Extract the (x, y) coordinate from the center of the cell holding the provided text.  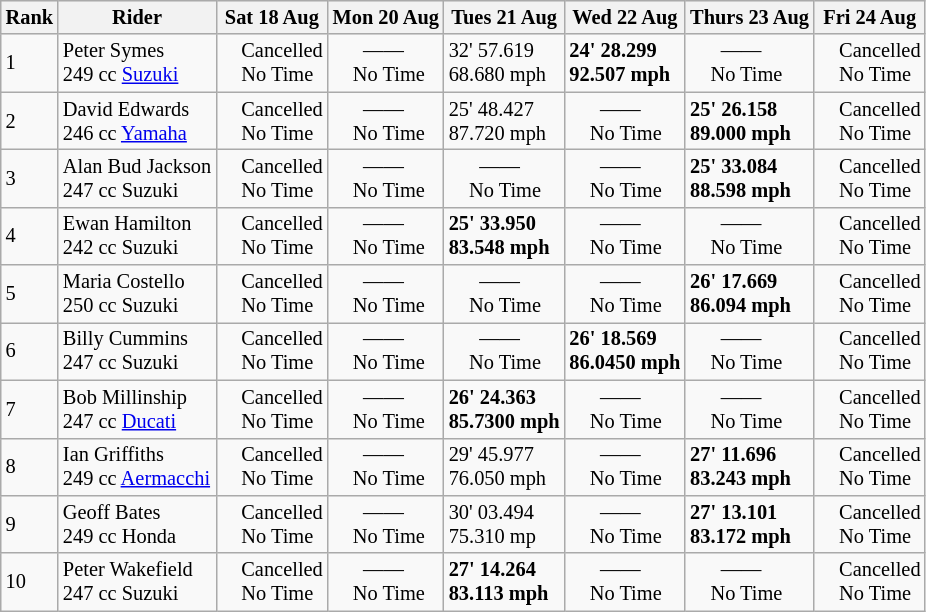
Mon 20 Aug (386, 17)
Rider (137, 17)
30' 03.494 75.310 mp (504, 524)
Billy Cummins 247 cc Suzuki (137, 351)
25' 48.427 87.720 mph (504, 121)
26' 17.669 86.094 mph (750, 294)
1 (30, 63)
29' 45.977 76.050 mph (504, 467)
25' 33.084 88.598 mph (750, 178)
Fri 24 Aug (870, 17)
27' 11.696 83.243 mph (750, 467)
Peter Wakefield 247 cc Suzuki (137, 582)
Ewan Hamilton 242 cc Suzuki (137, 236)
Ian Griffiths 249 cc Aermacchi (137, 467)
David Edwards 246 cc Yamaha (137, 121)
7 (30, 409)
6 (30, 351)
Maria Costello 250 cc Suzuki (137, 294)
27' 14.264 83.113 mph (504, 582)
Bob Millinship 247 cc Ducati (137, 409)
25' 26.158 89.000 mph (750, 121)
Wed 22 Aug (626, 17)
Sat 18 Aug (272, 17)
3 (30, 178)
26' 24.363 85.7300 mph (504, 409)
2 (30, 121)
Geoff Bates 249 cc Honda (137, 524)
8 (30, 467)
24' 28.299 92.507 mph (626, 63)
Alan Bud Jackson 247 cc Suzuki (137, 178)
Thurs 23 Aug (750, 17)
25' 33.950 83.548 mph (504, 236)
10 (30, 582)
26' 18.569 86.0450 mph (626, 351)
32' 57.619 68.680 mph (504, 63)
27' 13.101 83.172 mph (750, 524)
9 (30, 524)
Peter Symes 249 cc Suzuki (137, 63)
Rank (30, 17)
4 (30, 236)
Tues 21 Aug (504, 17)
5 (30, 294)
